Return the (x, y) coordinate for the center point of the cell that contains the specified text.  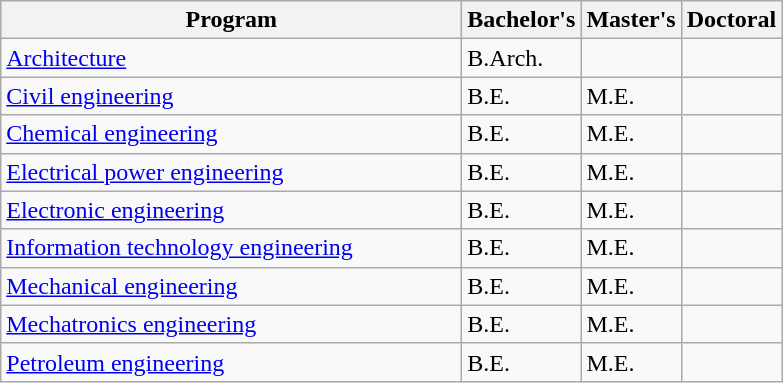
B.Arch. (522, 58)
Mechanical engineering (232, 286)
Chemical engineering (232, 134)
Program (232, 20)
Bachelor's (522, 20)
Mechatronics engineering (232, 324)
Civil engineering (232, 96)
Architecture (232, 58)
Petroleum engineering (232, 362)
Electrical power engineering (232, 172)
Electronic engineering (232, 210)
Information technology engineering (232, 248)
Doctoral (731, 20)
Master's (631, 20)
